Return (X, Y) of the center of cell containing provided text 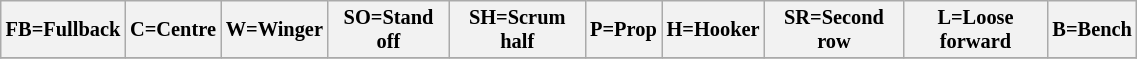
P=Prop (623, 29)
SO=Stand off (388, 29)
SR=Second row (834, 29)
W=Winger (274, 29)
SH=Scrum half (517, 29)
FB=Fullback (63, 29)
B=Bench (1092, 29)
L=Loose forward (976, 29)
H=Hooker (714, 29)
C=Centre (173, 29)
